For the text-containing cell, return its midpoint in [x, y] coordinate format. 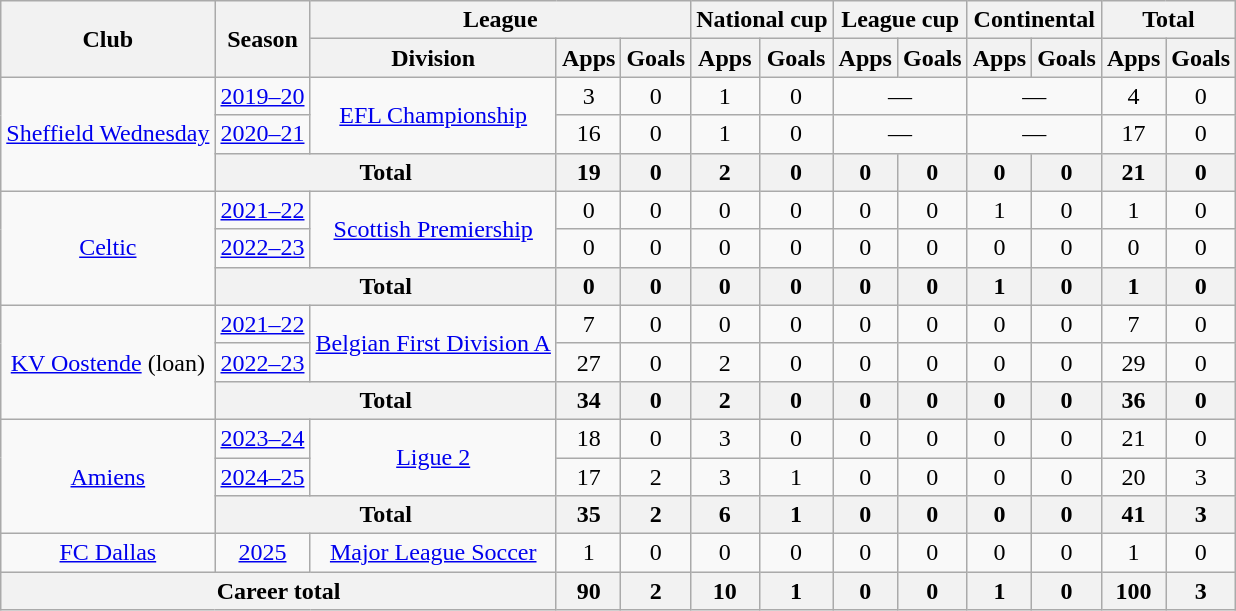
League cup [900, 20]
EFL Championship [433, 115]
2023–24 [262, 438]
Club [108, 39]
Season [262, 39]
Belgian First Division A [433, 343]
36 [1133, 400]
Celtic [108, 248]
Ligue 2 [433, 457]
League [500, 20]
Scottish Premiership [433, 229]
16 [588, 134]
2025 [262, 553]
90 [588, 591]
34 [588, 400]
2024–25 [262, 477]
Sheffield Wednesday [108, 134]
35 [588, 515]
100 [1133, 591]
Division [433, 58]
Continental [1034, 20]
National cup [762, 20]
6 [725, 515]
2019–20 [262, 96]
18 [588, 438]
10 [725, 591]
41 [1133, 515]
Major League Soccer [433, 553]
20 [1133, 477]
19 [588, 172]
29 [1133, 362]
27 [588, 362]
Career total [279, 591]
2020–21 [262, 134]
FC Dallas [108, 553]
Amiens [108, 476]
4 [1133, 96]
KV Oostende (loan) [108, 362]
